Return [x, y] of the center of cell containing provided text 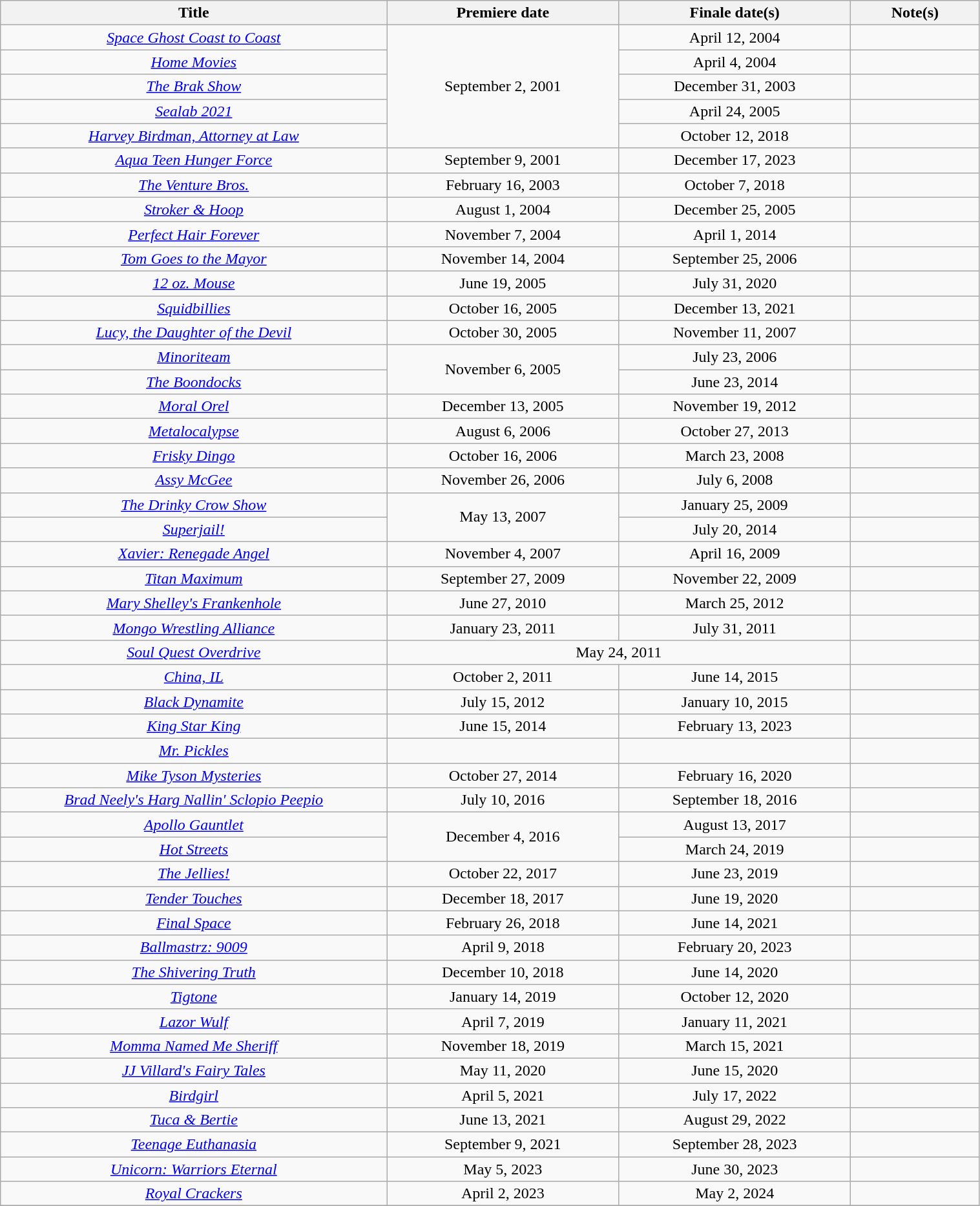
June 14, 2021 [735, 923]
July 31, 2011 [735, 628]
November 11, 2007 [735, 333]
September 2, 2001 [503, 87]
Perfect Hair Forever [194, 234]
April 9, 2018 [503, 947]
November 22, 2009 [735, 578]
July 20, 2014 [735, 529]
Squidbillies [194, 308]
November 19, 2012 [735, 407]
April 2, 2023 [503, 1194]
February 13, 2023 [735, 726]
June 14, 2020 [735, 972]
Lucy, the Daughter of the Devil [194, 333]
Momma Named Me Sheriff [194, 1046]
December 13, 2005 [503, 407]
August 29, 2022 [735, 1120]
Mongo Wrestling Alliance [194, 628]
Minoriteam [194, 357]
November 18, 2019 [503, 1046]
April 4, 2004 [735, 62]
Soul Quest Overdrive [194, 652]
September 18, 2016 [735, 800]
December 25, 2005 [735, 209]
February 20, 2023 [735, 947]
JJ Villard's Fairy Tales [194, 1070]
Tigtone [194, 997]
Harvey Birdman, Attorney at Law [194, 136]
Teenage Euthanasia [194, 1145]
December 13, 2021 [735, 308]
Unicorn: Warriors Eternal [194, 1169]
The Brak Show [194, 87]
June 19, 2020 [735, 898]
October 22, 2017 [503, 874]
Space Ghost Coast to Coast [194, 37]
July 15, 2012 [503, 701]
June 19, 2005 [503, 283]
May 13, 2007 [503, 517]
Moral Orel [194, 407]
Sealab 2021 [194, 111]
June 15, 2014 [503, 726]
April 12, 2004 [735, 37]
Assy McGee [194, 480]
Hot Streets [194, 849]
July 17, 2022 [735, 1095]
January 14, 2019 [503, 997]
Stroker & Hoop [194, 209]
June 15, 2020 [735, 1070]
October 7, 2018 [735, 185]
June 23, 2014 [735, 382]
October 2, 2011 [503, 677]
August 1, 2004 [503, 209]
December 10, 2018 [503, 972]
October 27, 2014 [503, 776]
The Drinky Crow Show [194, 505]
Final Space [194, 923]
October 30, 2005 [503, 333]
June 23, 2019 [735, 874]
Tuca & Bertie [194, 1120]
Premiere date [503, 13]
January 11, 2021 [735, 1021]
Lazor Wulf [194, 1021]
July 23, 2006 [735, 357]
Superjail! [194, 529]
Mr. Pickles [194, 751]
October 16, 2005 [503, 308]
February 16, 2020 [735, 776]
June 27, 2010 [503, 603]
Metalocalypse [194, 431]
Mary Shelley's Frankenhole [194, 603]
April 16, 2009 [735, 554]
January 23, 2011 [503, 628]
March 15, 2021 [735, 1046]
November 14, 2004 [503, 259]
July 10, 2016 [503, 800]
September 28, 2023 [735, 1145]
King Star King [194, 726]
February 26, 2018 [503, 923]
November 7, 2004 [503, 234]
September 9, 2001 [503, 160]
October 27, 2013 [735, 431]
China, IL [194, 677]
December 31, 2003 [735, 87]
June 13, 2021 [503, 1120]
April 24, 2005 [735, 111]
May 24, 2011 [619, 652]
May 5, 2023 [503, 1169]
November 4, 2007 [503, 554]
The Venture Bros. [194, 185]
June 14, 2015 [735, 677]
Mike Tyson Mysteries [194, 776]
April 1, 2014 [735, 234]
The Jellies! [194, 874]
Birdgirl [194, 1095]
Black Dynamite [194, 701]
Titan Maximum [194, 578]
May 2, 2024 [735, 1194]
July 31, 2020 [735, 283]
Brad Neely's Harg Nallin' Sclopio Peepio [194, 800]
August 13, 2017 [735, 825]
Royal Crackers [194, 1194]
Title [194, 13]
Frisky Dingo [194, 456]
December 18, 2017 [503, 898]
December 4, 2016 [503, 837]
August 6, 2006 [503, 431]
April 5, 2021 [503, 1095]
The Shivering Truth [194, 972]
April 7, 2019 [503, 1021]
Tom Goes to the Mayor [194, 259]
Note(s) [915, 13]
Finale date(s) [735, 13]
January 25, 2009 [735, 505]
The Boondocks [194, 382]
October 16, 2006 [503, 456]
March 24, 2019 [735, 849]
November 6, 2005 [503, 370]
Xavier: Renegade Angel [194, 554]
Home Movies [194, 62]
January 10, 2015 [735, 701]
March 25, 2012 [735, 603]
October 12, 2018 [735, 136]
October 12, 2020 [735, 997]
June 30, 2023 [735, 1169]
Tender Touches [194, 898]
Apollo Gauntlet [194, 825]
May 11, 2020 [503, 1070]
Ballmastrz: 9009 [194, 947]
March 23, 2008 [735, 456]
12 oz. Mouse [194, 283]
November 26, 2006 [503, 480]
December 17, 2023 [735, 160]
Aqua Teen Hunger Force [194, 160]
February 16, 2003 [503, 185]
September 9, 2021 [503, 1145]
September 25, 2006 [735, 259]
July 6, 2008 [735, 480]
September 27, 2009 [503, 578]
